Return the (x, y) coordinate for the center point of the cell that contains the specified text.  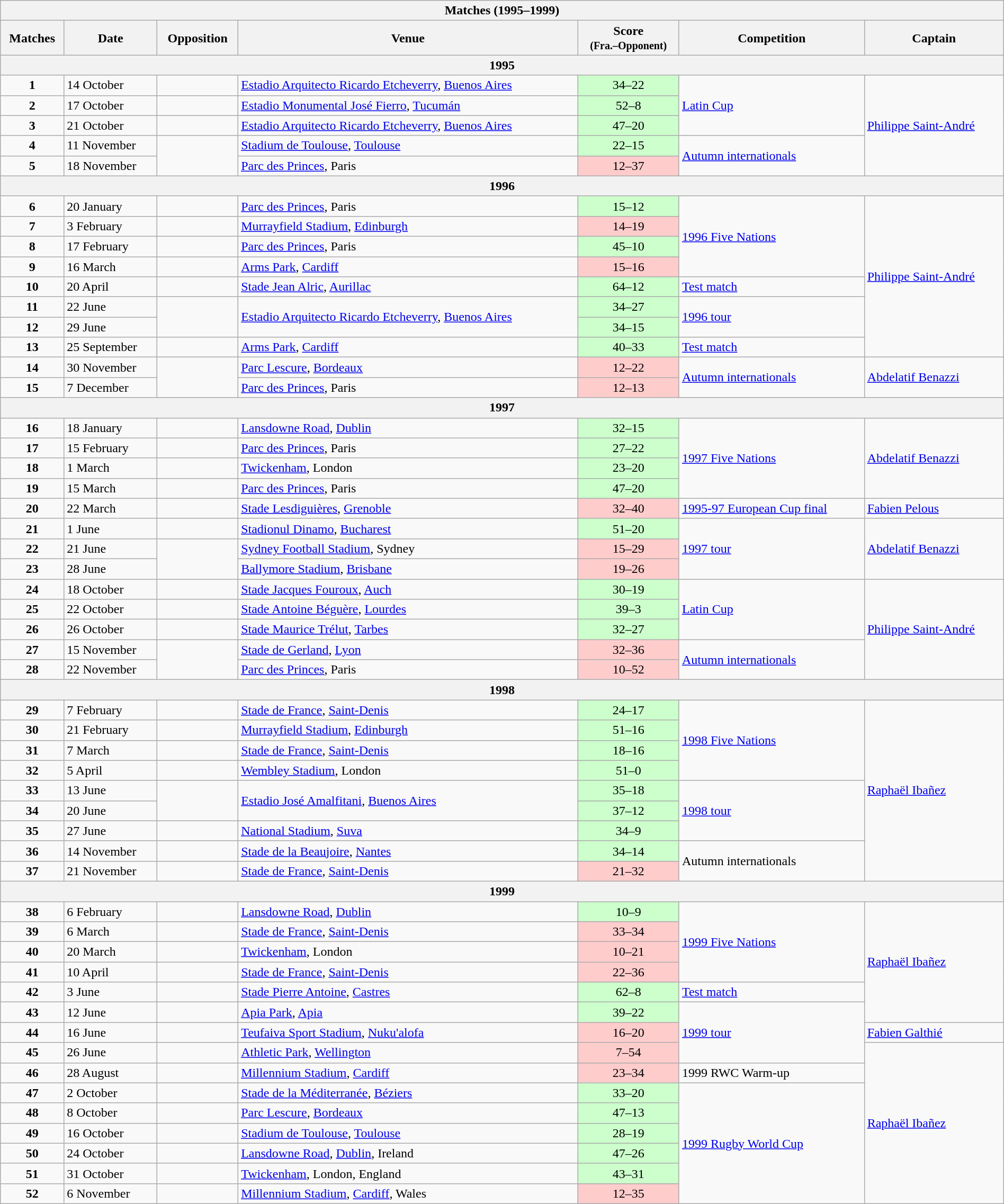
17 (32, 448)
5 (32, 166)
19 (32, 488)
39–3 (628, 609)
26 (32, 630)
42 (32, 992)
52 (32, 1193)
24 October (111, 1153)
16 March (111, 266)
21 (32, 528)
6 March (111, 932)
12–37 (628, 166)
40 (32, 952)
Teufaiva Sport Stadium, Nuku'alofa (408, 1032)
30 November (111, 367)
National Stadium, Suva (408, 831)
37 (32, 871)
Sydney Football Stadium, Sydney (408, 549)
15 (32, 388)
1998 tour (772, 811)
24–17 (628, 710)
Stade de la Méditerranée, Béziers (408, 1093)
51–0 (628, 770)
27 (32, 650)
18–16 (628, 750)
15–29 (628, 549)
19–26 (628, 569)
44 (32, 1032)
41 (32, 972)
1996 (502, 186)
49 (32, 1133)
1999 RWC Warm-up (772, 1073)
34–27 (628, 307)
26 October (111, 630)
7 (32, 226)
25 September (111, 347)
33–20 (628, 1093)
1997 (502, 408)
18 October (111, 589)
Competition (772, 38)
1999 Rugby World Cup (772, 1143)
16 June (111, 1032)
34–22 (628, 85)
24 (32, 589)
47 (32, 1093)
8 October (111, 1113)
Stade Lesdiguières, Grenoble (408, 508)
10 April (111, 972)
21 June (111, 549)
1995-97 European Cup final (772, 508)
Fabien Galthié (934, 1032)
12–13 (628, 388)
10–9 (628, 911)
20 (32, 508)
18 (32, 468)
1 March (111, 468)
23–20 (628, 468)
6 February (111, 911)
33–34 (628, 932)
17 February (111, 246)
22–15 (628, 146)
21 October (111, 125)
16–20 (628, 1032)
35–18 (628, 790)
39–22 (628, 1012)
14 (32, 367)
38 (32, 911)
29 June (111, 327)
10–21 (628, 952)
39 (32, 932)
43 (32, 1012)
Matches (32, 38)
40–33 (628, 347)
10–52 (628, 670)
12–22 (628, 367)
1997 tour (772, 549)
47–26 (628, 1153)
34–9 (628, 831)
28 August (111, 1073)
32 (32, 770)
48 (32, 1113)
3 June (111, 992)
4 (32, 146)
22 June (111, 307)
28 June (111, 569)
18 January (111, 428)
Stade de la Beaujoire, Nantes (408, 851)
Stade de Gerland, Lyon (408, 650)
16 (32, 428)
7 March (111, 750)
33 (32, 790)
21–32 (628, 871)
64–12 (628, 287)
22 October (111, 609)
11 (32, 307)
22–36 (628, 972)
1999 tour (772, 1032)
9 (32, 266)
7 December (111, 388)
62–8 (628, 992)
2 October (111, 1093)
27 June (111, 831)
15 November (111, 650)
51–20 (628, 528)
Score(Fra.–Opponent) (628, 38)
34–15 (628, 327)
47–13 (628, 1113)
50 (32, 1153)
20 June (111, 811)
32–36 (628, 650)
28 (32, 670)
3 (32, 125)
1997 Five Nations (772, 458)
Stadionul Dinamo, Bucharest (408, 528)
28–19 (628, 1133)
6 November (111, 1193)
Stade Jacques Fouroux, Auch (408, 589)
Matches (1995–1999) (502, 11)
1995 (502, 65)
15–16 (628, 266)
Opposition (198, 38)
Stade Jean Alric, Aurillac (408, 287)
1998 Five Nations (772, 740)
15 February (111, 448)
Apia Park, Apia (408, 1012)
21 November (111, 871)
Captain (934, 38)
Date (111, 38)
22 November (111, 670)
Estadio Monumental José Fierro, Tucumán (408, 105)
51–16 (628, 730)
14–19 (628, 226)
1996 tour (772, 317)
7–54 (628, 1053)
2 (32, 105)
16 October (111, 1133)
10 (32, 287)
11 November (111, 146)
Estadio José Amalfitani, Buenos Aires (408, 801)
14 November (111, 851)
15–12 (628, 206)
37–12 (628, 811)
26 June (111, 1053)
1999 Five Nations (772, 941)
20 January (111, 206)
32–15 (628, 428)
22 March (111, 508)
34–14 (628, 851)
20 March (111, 952)
12 June (111, 1012)
6 (32, 206)
14 October (111, 85)
Ballymore Stadium, Brisbane (408, 569)
Stade Pierre Antoine, Castres (408, 992)
Venue (408, 38)
1996 Five Nations (772, 236)
Millennium Stadium, Cardiff, Wales (408, 1193)
29 (32, 710)
46 (32, 1073)
8 (32, 246)
17 October (111, 105)
23 (32, 569)
30 (32, 730)
45 (32, 1053)
43–31 (628, 1173)
31 (32, 750)
22 (32, 549)
34 (32, 811)
1999 (502, 891)
12–35 (628, 1193)
36 (32, 851)
52–8 (628, 105)
Fabien Pelous (934, 508)
Wembley Stadium, London (408, 770)
23–34 (628, 1073)
Twickenham, London, England (408, 1173)
Millennium Stadium, Cardiff (408, 1073)
32–27 (628, 630)
20 April (111, 287)
5 April (111, 770)
18 November (111, 166)
12 (32, 327)
Lansdowne Road, Dublin, Ireland (408, 1153)
27–22 (628, 448)
13 June (111, 790)
3 February (111, 226)
Athletic Park, Wellington (408, 1053)
21 February (111, 730)
30–19 (628, 589)
51 (32, 1173)
7 February (111, 710)
31 October (111, 1173)
25 (32, 609)
Stade Antoine Béguère, Lourdes (408, 609)
1 June (111, 528)
45–10 (628, 246)
15 March (111, 488)
35 (32, 831)
32–40 (628, 508)
Stade Maurice Trélut, Tarbes (408, 630)
13 (32, 347)
1998 (502, 690)
1 (32, 85)
